Extract the (X, Y) coordinate from the center of the cell holding the provided text.  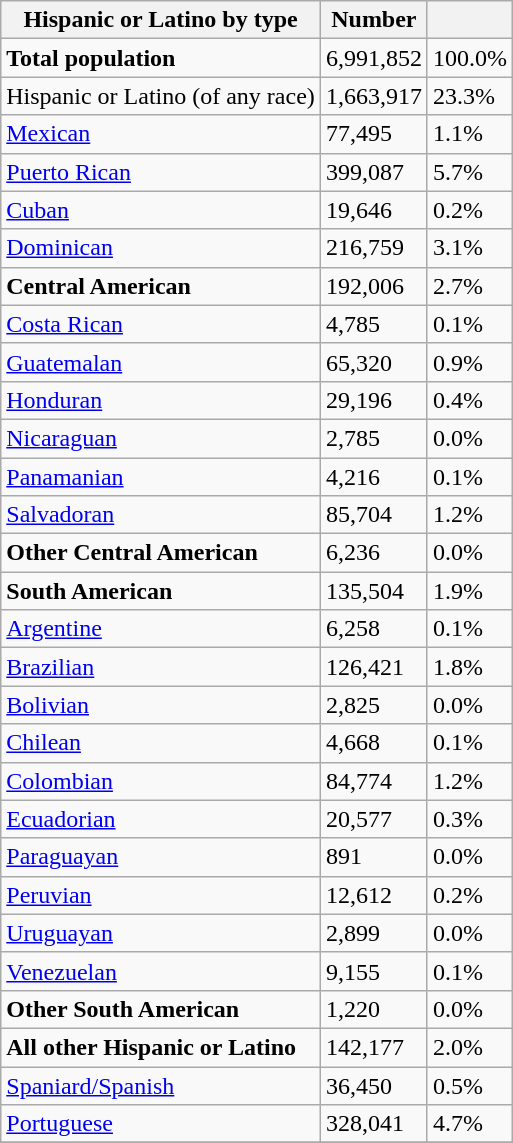
6,991,852 (374, 58)
Number (374, 20)
2,785 (374, 438)
85,704 (374, 515)
Total population (161, 58)
1,663,917 (374, 96)
0.4% (470, 400)
29,196 (374, 400)
Spaniard/Spanish (161, 1085)
4,668 (374, 743)
84,774 (374, 781)
Mexican (161, 134)
142,177 (374, 1047)
Dominican (161, 248)
216,759 (374, 248)
36,450 (374, 1085)
0.3% (470, 819)
135,504 (374, 591)
1,220 (374, 1009)
Nicaraguan (161, 438)
Cuban (161, 210)
Argentine (161, 629)
South American (161, 591)
Bolivian (161, 705)
126,421 (374, 667)
Portuguese (161, 1124)
2,825 (374, 705)
4.7% (470, 1124)
1.1% (470, 134)
9,155 (374, 971)
Panamanian (161, 477)
Colombian (161, 781)
Central American (161, 286)
Puerto Rican (161, 172)
77,495 (374, 134)
All other Hispanic or Latino (161, 1047)
Hispanic or Latino by type (161, 20)
6,236 (374, 553)
Ecuadorian (161, 819)
328,041 (374, 1124)
Uruguayan (161, 933)
Hispanic or Latino (of any race) (161, 96)
Other South American (161, 1009)
65,320 (374, 362)
5.7% (470, 172)
Paraguayan (161, 857)
3.1% (470, 248)
6,258 (374, 629)
Chilean (161, 743)
399,087 (374, 172)
Guatemalan (161, 362)
2.7% (470, 286)
Brazilian (161, 667)
Venezuelan (161, 971)
1.8% (470, 667)
Honduran (161, 400)
19,646 (374, 210)
2.0% (470, 1047)
Other Central American (161, 553)
Peruvian (161, 895)
0.5% (470, 1085)
4,785 (374, 324)
891 (374, 857)
4,216 (374, 477)
0.9% (470, 362)
20,577 (374, 819)
23.3% (470, 96)
12,612 (374, 895)
Salvadoran (161, 515)
Costa Rican (161, 324)
192,006 (374, 286)
1.9% (470, 591)
100.0% (470, 58)
2,899 (374, 933)
